Return the (X, Y) coordinate for the center point of the cell that contains the specified text.  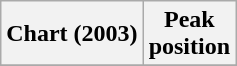
Peakposition (189, 34)
Chart (2003) (72, 34)
